Output the (x, y) coordinate of the center of the cell containing the given text.  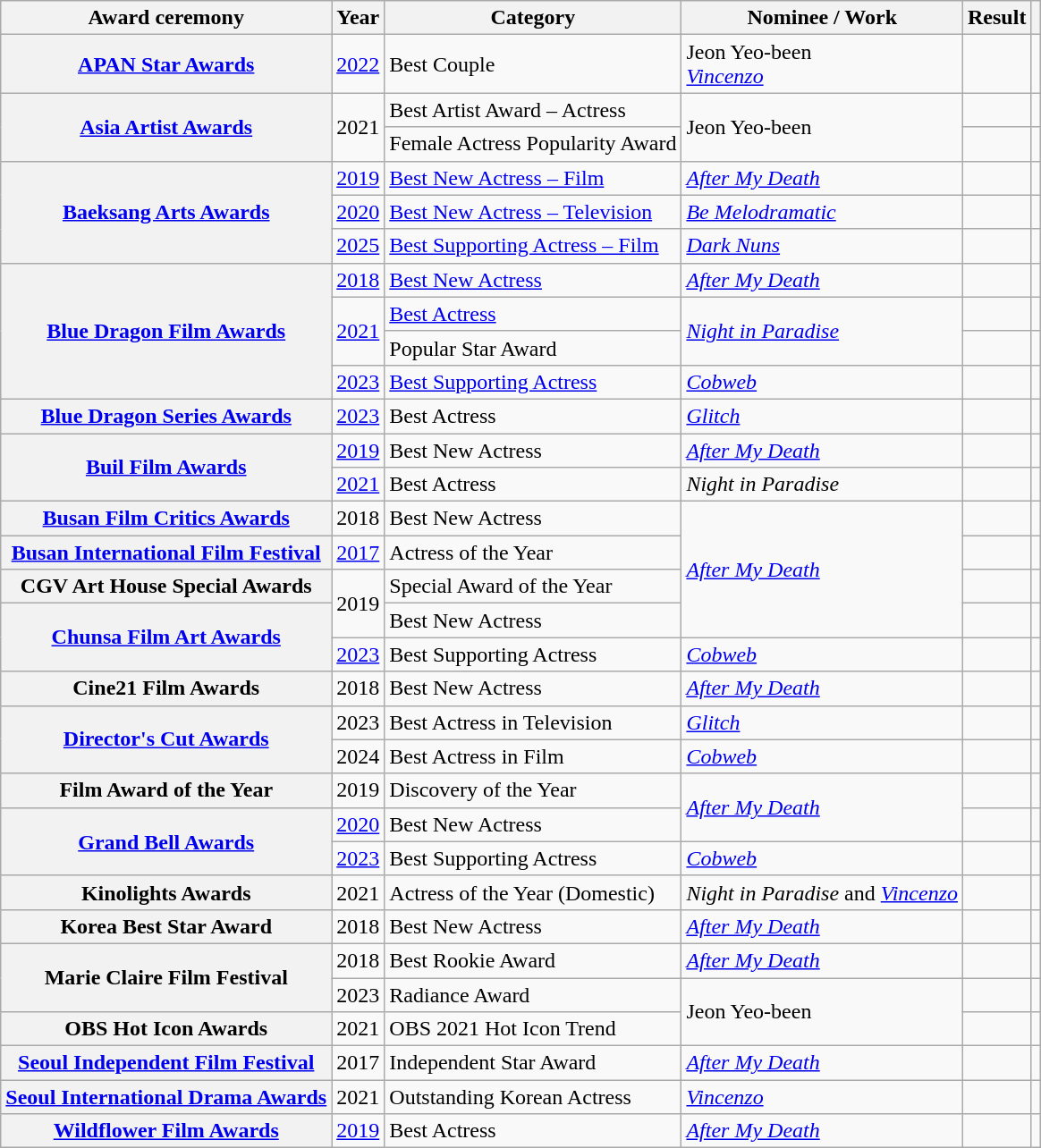
Radiance Award (533, 995)
Best Rookie Award (533, 960)
Award ceremony (166, 18)
Female Actress Popularity Award (533, 144)
Chunsa Film Art Awards (166, 637)
2025 (358, 246)
APAN Star Awards (166, 64)
Seoul International Drama Awards (166, 1097)
Discovery of the Year (533, 790)
Asia Artist Awards (166, 127)
Film Award of the Year (166, 790)
Best New Actress – Film (533, 178)
Kinolights Awards (166, 892)
Seoul Independent Film Festival (166, 1063)
Dark Nuns (823, 246)
Best New Actress – Television (533, 212)
Director's Cut Awards (166, 739)
Buil Film Awards (166, 467)
Best Artist Award – Actress (533, 110)
Actress of the Year (533, 553)
Best Actress in Television (533, 722)
OBS 2021 Hot Icon Trend (533, 1029)
Korea Best Star Award (166, 926)
Result (997, 18)
Outstanding Korean Actress (533, 1097)
Blue Dragon Film Awards (166, 331)
2022 (358, 64)
Cine21 Film Awards (166, 688)
Actress of the Year (Domestic) (533, 892)
Year (358, 18)
Busan International Film Festival (166, 553)
Category (533, 18)
OBS Hot Icon Awards (166, 1029)
2024 (358, 756)
Best Actress in Film (533, 756)
Nominee / Work (823, 18)
Blue Dragon Series Awards (166, 416)
Be Melodramatic (823, 212)
Independent Star Award (533, 1063)
Baeksang Arts Awards (166, 212)
Night in Paradise and Vincenzo (823, 892)
CGV Art House Special Awards (166, 587)
Special Award of the Year (533, 587)
Jeon Yeo-been Vincenzo (823, 64)
Wildflower Film Awards (166, 1131)
Grand Bell Awards (166, 841)
Popular Star Award (533, 348)
Vincenzo (823, 1097)
Busan Film Critics Awards (166, 519)
Marie Claire Film Festival (166, 977)
Best Couple (533, 64)
Best Supporting Actress – Film (533, 246)
